Search for the cell housing the specified text and yield its (X, Y) center coordinate. 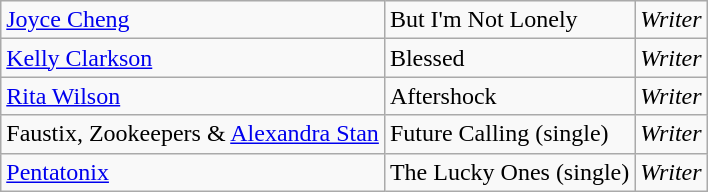
Pentatonix (193, 172)
Future Calling (single) (509, 134)
Blessed (509, 58)
Faustix, Zookeepers & Alexandra Stan (193, 134)
But I'm Not Lonely (509, 20)
The Lucky Ones (single) (509, 172)
Rita Wilson (193, 96)
Kelly Clarkson (193, 58)
Aftershock (509, 96)
Joyce Cheng (193, 20)
